Provide the (X, Y) coordinate of the cell's center where the given text is located.  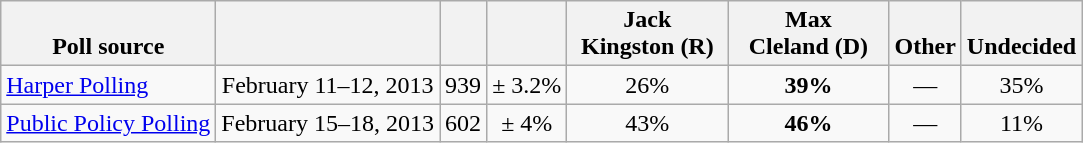
Harper Polling (108, 85)
February 11–12, 2013 (328, 85)
11% (1021, 123)
February 15–18, 2013 (328, 123)
39% (808, 85)
26% (648, 85)
602 (464, 123)
± 4% (527, 123)
Poll source (108, 34)
35% (1021, 85)
± 3.2% (527, 85)
43% (648, 123)
939 (464, 85)
Other (925, 34)
46% (808, 123)
MaxCleland (D) (808, 34)
JackKingston (R) (648, 34)
Public Policy Polling (108, 123)
Undecided (1021, 34)
